Locate the cell with the specified text and output its [x, y] center coordinate. 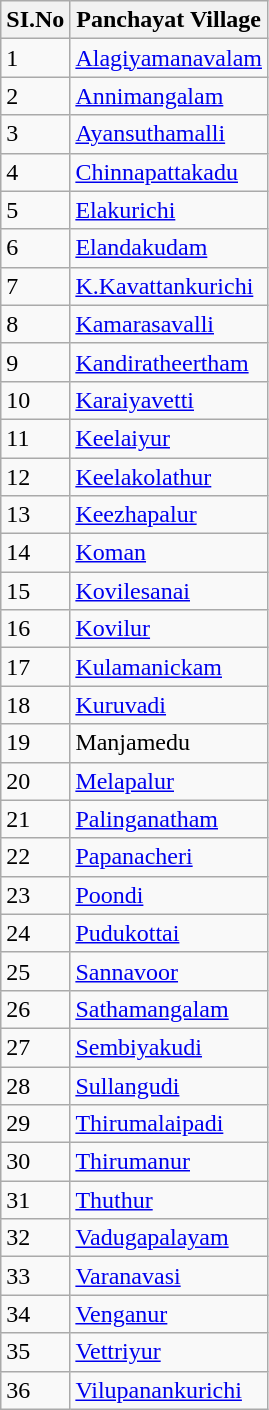
5 [36, 210]
Panchayat Village [169, 20]
7 [36, 286]
29 [36, 1124]
24 [36, 933]
Poondi [169, 895]
Keelakolathur [169, 477]
3 [36, 134]
Keezhapalur [169, 515]
25 [36, 971]
Elandakudam [169, 248]
Kovilesanai [169, 591]
26 [36, 1009]
30 [36, 1162]
18 [36, 705]
Manjamedu [169, 743]
4 [36, 172]
12 [36, 477]
31 [36, 1200]
Koman [169, 553]
13 [36, 515]
11 [36, 438]
Kovilur [169, 629]
34 [36, 1314]
21 [36, 819]
27 [36, 1047]
9 [36, 362]
6 [36, 248]
Keelaiyur [169, 438]
Karaiyavetti [169, 400]
Palinganatham [169, 819]
Vettriyur [169, 1352]
Thirumalaipadi [169, 1124]
Melapalur [169, 781]
1 [36, 58]
Venganur [169, 1314]
14 [36, 553]
20 [36, 781]
Sathamangalam [169, 1009]
Kamarasavalli [169, 324]
Thirumanur [169, 1162]
K.Kavattankurichi [169, 286]
15 [36, 591]
10 [36, 400]
16 [36, 629]
Varanavasi [169, 1276]
Sembiyakudi [169, 1047]
Elakurichi [169, 210]
28 [36, 1085]
2 [36, 96]
Kulamanickam [169, 667]
SI.No [36, 20]
Papanacheri [169, 857]
Annimangalam [169, 96]
Vadugapalayam [169, 1238]
23 [36, 895]
Chinnapattakadu [169, 172]
32 [36, 1238]
33 [36, 1276]
36 [36, 1390]
Sullangudi [169, 1085]
19 [36, 743]
Thuthur [169, 1200]
22 [36, 857]
Alagiyamanavalam [169, 58]
Kuruvadi [169, 705]
35 [36, 1352]
Ayansuthamalli [169, 134]
Pudukottai [169, 933]
Vilupanankurichi [169, 1390]
8 [36, 324]
17 [36, 667]
Kandiratheertham [169, 362]
Sannavoor [169, 971]
